Return the [X, Y] coordinate for the center point of the cell that contains the specified text.  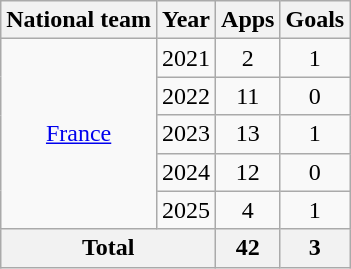
12 [248, 172]
2023 [186, 134]
Apps [248, 20]
Year [186, 20]
2022 [186, 96]
2021 [186, 58]
2024 [186, 172]
Total [108, 248]
4 [248, 210]
2 [248, 58]
National team [79, 20]
13 [248, 134]
2025 [186, 210]
Goals [315, 20]
3 [315, 248]
France [79, 134]
42 [248, 248]
11 [248, 96]
